Search for the cell housing the specified text and yield its (x, y) center coordinate. 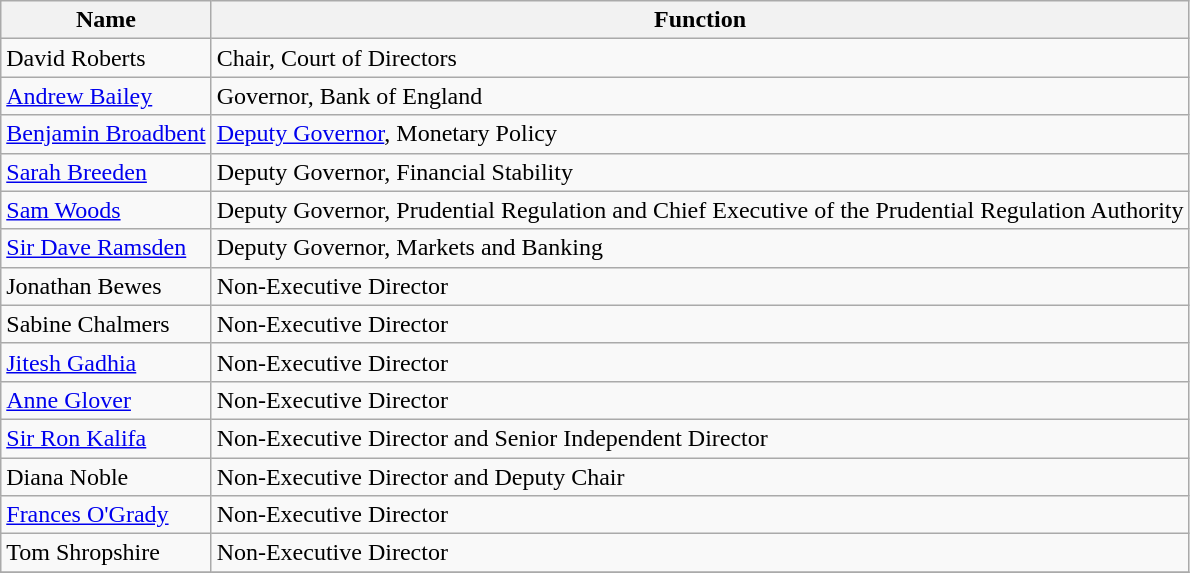
Sam Woods (106, 210)
Andrew Bailey (106, 96)
Deputy Governor, Financial Stability (700, 172)
Chair, Court of Directors (700, 58)
Jonathan Bewes (106, 286)
Governor, Bank of England (700, 96)
Frances O'Grady (106, 515)
Non-Executive Director and Senior Independent Director (700, 438)
Deputy Governor, Prudential Regulation and Chief Executive of the Prudential Regulation Authority (700, 210)
Non-Executive Director and Deputy Chair (700, 477)
Sabine Chalmers (106, 324)
Function (700, 20)
Benjamin Broadbent (106, 134)
Deputy Governor, Monetary Policy (700, 134)
David Roberts (106, 58)
Name (106, 20)
Sarah Breeden (106, 172)
Jitesh Gadhia (106, 362)
Tom Shropshire (106, 553)
Sir Ron Kalifa (106, 438)
Deputy Governor, Markets and Banking (700, 248)
Diana Noble (106, 477)
Anne Glover (106, 400)
Sir Dave Ramsden (106, 248)
